Output the (X, Y) coordinate of the center of the cell containing the given text.  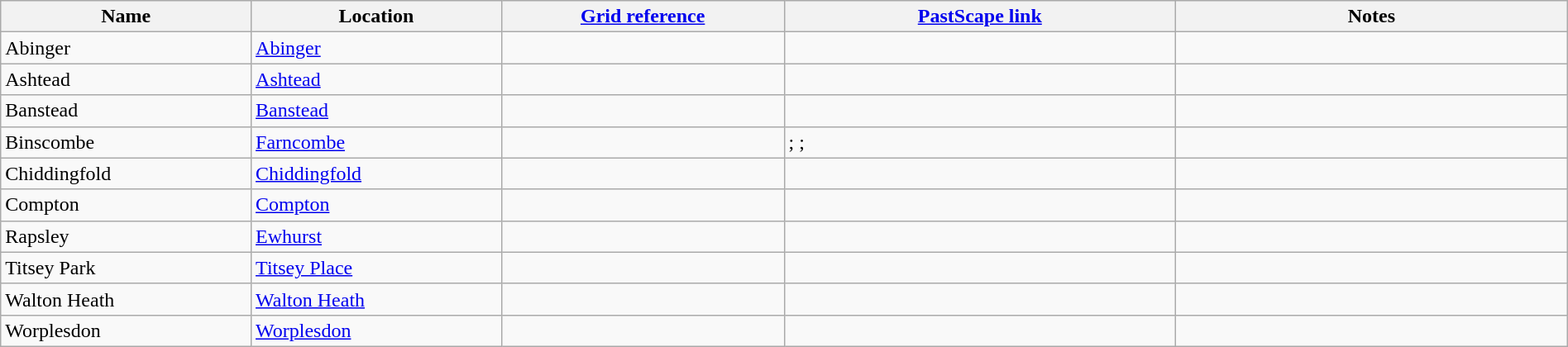
Ewhurst (377, 236)
; ; (980, 142)
Location (377, 17)
Rapsley (126, 236)
Titsey Place (377, 268)
Grid reference (643, 17)
Name (126, 17)
Farncombe (377, 142)
PastScape link (980, 17)
Notes (1372, 17)
Binscombe (126, 142)
Titsey Park (126, 268)
